Capture the cell that displays the provided text and extract its [X, Y] central coordinate. 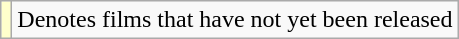
Denotes films that have not yet been released [235, 20]
